Determine the [X, Y] coordinate at the center of the cell enclosing the given text.  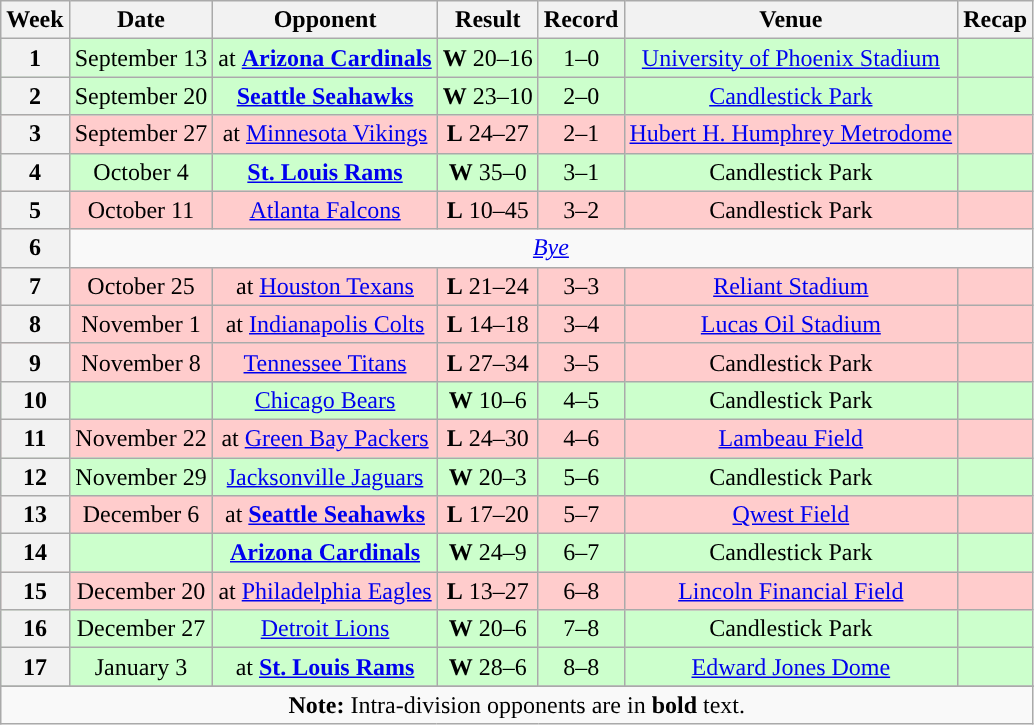
15 [35, 591]
Atlanta Falcons [325, 210]
4–5 [581, 400]
3–5 [581, 362]
5 [35, 210]
2 [35, 96]
Qwest Field [791, 515]
Recap [996, 20]
6 [35, 248]
September 20 [141, 96]
Lucas Oil Stadium [791, 324]
Chicago Bears [325, 400]
7–8 [581, 629]
at St. Louis Rams [325, 667]
L 13–27 [488, 591]
L 17–20 [488, 515]
L 27–34 [488, 362]
1 [35, 58]
October 25 [141, 286]
Jacksonville Jaguars [325, 477]
Venue [791, 20]
Record [581, 20]
Lambeau Field [791, 438]
at Philadelphia Eagles [325, 591]
at Indianapolis Colts [325, 324]
University of Phoenix Stadium [791, 58]
Date [141, 20]
12 [35, 477]
5–7 [581, 515]
W 23–10 [488, 96]
5–6 [581, 477]
6–7 [581, 553]
at Minnesota Vikings [325, 134]
September 27 [141, 134]
10 [35, 400]
Arizona Cardinals [325, 553]
4–6 [581, 438]
2–0 [581, 96]
3–4 [581, 324]
Lincoln Financial Field [791, 591]
1–0 [581, 58]
at Seattle Seahawks [325, 515]
Reliant Stadium [791, 286]
8–8 [581, 667]
2–1 [581, 134]
November 8 [141, 362]
L 24–30 [488, 438]
13 [35, 515]
Seattle Seahawks [325, 96]
Edward Jones Dome [791, 667]
8 [35, 324]
17 [35, 667]
November 22 [141, 438]
Tennessee Titans [325, 362]
October 11 [141, 210]
October 4 [141, 172]
Note: Intra-division opponents are in bold text. [517, 705]
11 [35, 438]
9 [35, 362]
W 10–6 [488, 400]
4 [35, 172]
December 27 [141, 629]
L 24–27 [488, 134]
December 20 [141, 591]
at Arizona Cardinals [325, 58]
Week [35, 20]
W 24–9 [488, 553]
Hubert H. Humphrey Metrodome [791, 134]
3–1 [581, 172]
L 10–45 [488, 210]
16 [35, 629]
3 [35, 134]
November 1 [141, 324]
W 20–6 [488, 629]
14 [35, 553]
at Houston Texans [325, 286]
Result [488, 20]
W 28–6 [488, 667]
L 14–18 [488, 324]
St. Louis Rams [325, 172]
6–8 [581, 591]
W 20–16 [488, 58]
7 [35, 286]
September 13 [141, 58]
L 21–24 [488, 286]
Opponent [325, 20]
Detroit Lions [325, 629]
Bye [551, 248]
January 3 [141, 667]
W 35–0 [488, 172]
3–3 [581, 286]
W 20–3 [488, 477]
3–2 [581, 210]
November 29 [141, 477]
at Green Bay Packers [325, 438]
December 6 [141, 515]
